Return the (x, y) coordinate for the center point of the cell that contains the specified text.  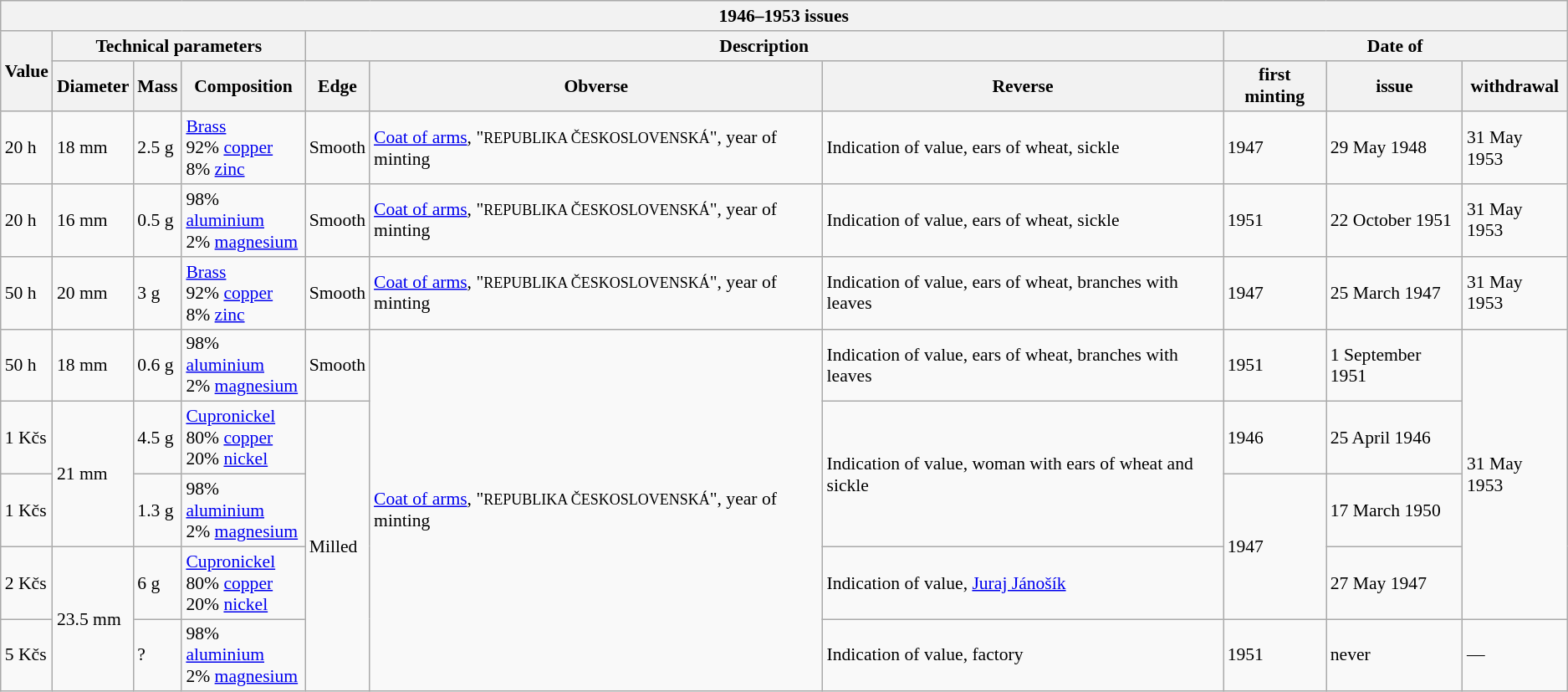
Date of (1395, 46)
withdrawal (1515, 85)
first minting (1274, 85)
Value (27, 72)
Description (764, 46)
Indication of value, woman with ears of wheat and sickle (1024, 474)
issue (1395, 85)
21 mm (93, 474)
4.5 g (157, 438)
— (1515, 656)
Mass (157, 85)
27 May 1947 (1395, 582)
22 October 1951 (1395, 221)
Milled (338, 546)
5 Kčs (27, 656)
0.6 g (157, 365)
Diameter (93, 85)
23.5 mm (93, 619)
25 April 1946 (1395, 438)
Indication of value, Juraj Jánošík (1024, 582)
Edge (338, 85)
? (157, 656)
2.5 g (157, 149)
1946 (1274, 438)
Indication of value, factory (1024, 656)
29 May 1948 (1395, 149)
3 g (157, 293)
0.5 g (157, 221)
Composition (243, 85)
16 mm (93, 221)
2 Kčs (27, 582)
1946–1953 issues (784, 16)
Obverse (596, 85)
20 mm (93, 293)
Reverse (1024, 85)
Technical parameters (179, 46)
1 September 1951 (1395, 365)
6 g (157, 582)
17 March 1950 (1395, 510)
25 March 1947 (1395, 293)
never (1395, 656)
1.3 g (157, 510)
